Find where the given text appears and provide that cell's center as (x, y) coordinate. 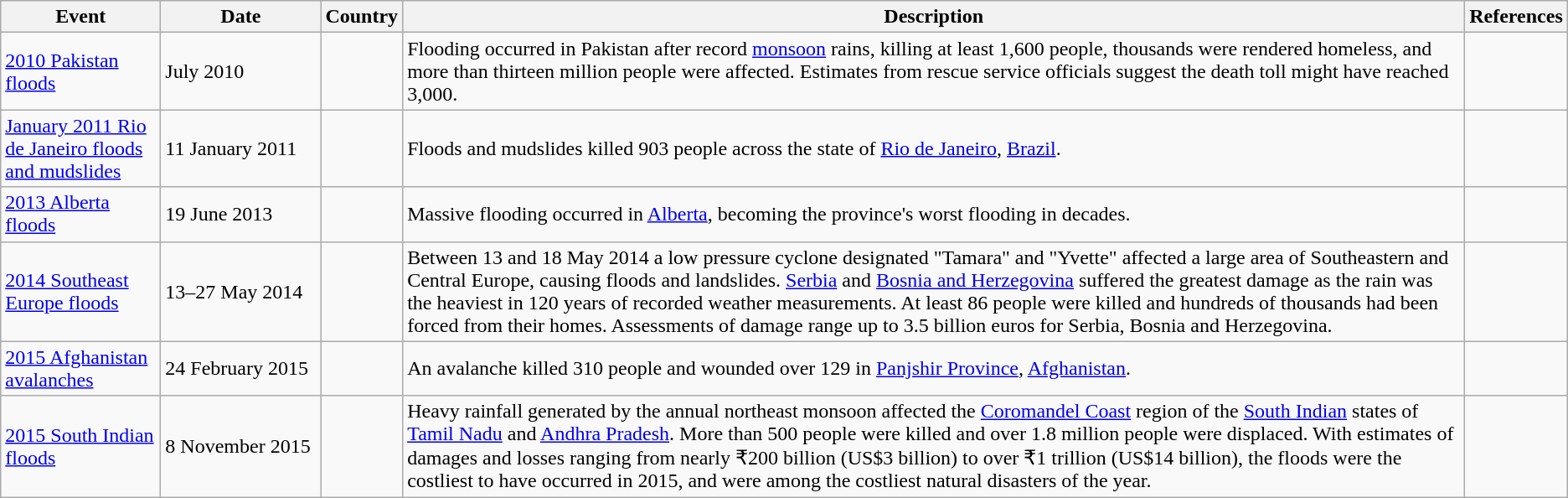
2014 Southeast Europe floods (80, 292)
References (1516, 17)
An avalanche killed 310 people and wounded over 129 in Panjshir Province, Afghanistan. (934, 369)
13–27 May 2014 (241, 292)
19 June 2013 (241, 215)
2010 Pakistan floods (80, 71)
Description (934, 17)
January 2011 Rio de Janeiro floods and mudslides (80, 148)
2013 Alberta floods (80, 215)
Massive flooding occurred in Alberta, becoming the province's worst flooding in decades. (934, 215)
8 November 2015 (241, 446)
Event (80, 17)
2015 Afghanistan avalanches (80, 369)
2015 South Indian floods (80, 446)
Date (241, 17)
24 February 2015 (241, 369)
Floods and mudslides killed 903 people across the state of Rio de Janeiro, Brazil. (934, 148)
Country (362, 17)
11 January 2011 (241, 148)
July 2010 (241, 71)
